From the cell containing the given text, extract its center point as (X, Y) coordinate. 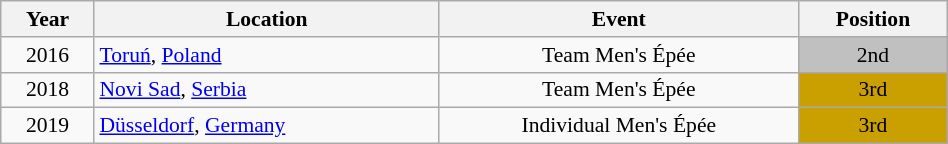
Year (48, 19)
Position (874, 19)
Düsseldorf, Germany (266, 126)
2016 (48, 55)
Event (619, 19)
Location (266, 19)
Individual Men's Épée (619, 126)
2018 (48, 90)
Novi Sad, Serbia (266, 90)
2nd (874, 55)
Toruń, Poland (266, 55)
2019 (48, 126)
